Output the [X, Y] coordinate of the center of the cell containing the given text.  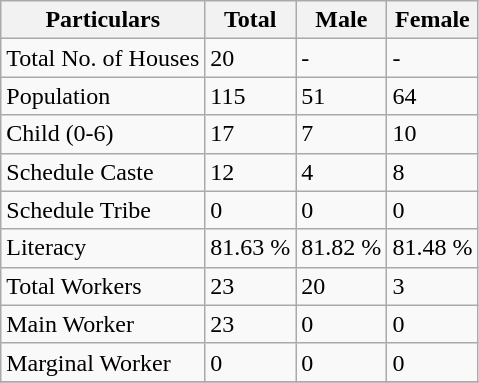
Female [432, 20]
81.82 % [342, 248]
Male [342, 20]
Child (0-6) [103, 134]
Schedule Caste [103, 172]
12 [250, 172]
17 [250, 134]
64 [432, 96]
Particulars [103, 20]
Total [250, 20]
Marginal Worker [103, 362]
Main Worker [103, 324]
51 [342, 96]
8 [432, 172]
10 [432, 134]
Literacy [103, 248]
Population [103, 96]
3 [432, 286]
7 [342, 134]
115 [250, 96]
81.48 % [432, 248]
4 [342, 172]
Schedule Tribe [103, 210]
Total Workers [103, 286]
Total No. of Houses [103, 58]
81.63 % [250, 248]
